Find where the given text appears and provide that cell's center as [x, y] coordinate. 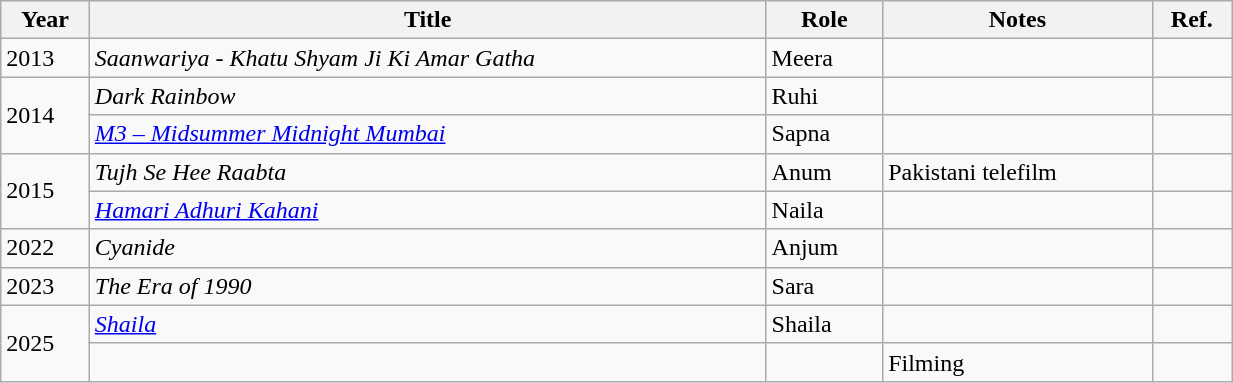
2015 [46, 191]
Role [824, 20]
Meera [824, 58]
Anum [824, 172]
2023 [46, 286]
M3 – Midsummer Midnight Mumbai [428, 134]
2013 [46, 58]
Sapna [824, 134]
The Era of 1990 [428, 286]
Pakistani telefilm [1018, 172]
Hamari Adhuri Kahani [428, 210]
2025 [46, 343]
Filming [1018, 362]
Tujh Se Hee Raabta [428, 172]
Anjum [824, 248]
Saanwariya - Khatu Shyam Ji Ki Amar Gatha [428, 58]
2022 [46, 248]
Naila [824, 210]
Sara [824, 286]
2014 [46, 115]
Cyanide [428, 248]
Notes [1018, 20]
Ruhi [824, 96]
Title [428, 20]
Year [46, 20]
Ref. [1192, 20]
Dark Rainbow [428, 96]
